Detect which cell encompasses the target text, then output its (x, y) center coordinate. 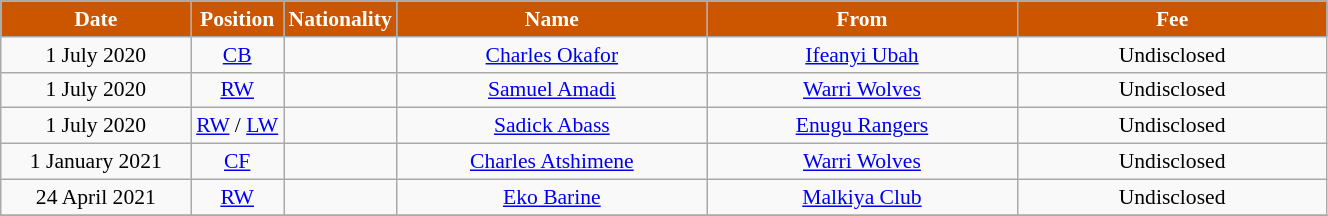
Fee (1172, 19)
1 January 2021 (96, 162)
CF (238, 162)
Position (238, 19)
Charles Atshimene (552, 162)
Ifeanyi Ubah (862, 55)
Date (96, 19)
Name (552, 19)
CB (238, 55)
Malkiya Club (862, 197)
From (862, 19)
Sadick Abass (552, 126)
Charles Okafor (552, 55)
Enugu Rangers (862, 126)
Nationality (340, 19)
RW / LW (238, 126)
24 April 2021 (96, 197)
Eko Barine (552, 197)
Samuel Amadi (552, 90)
